Extract the [X, Y] coordinate from the center of the cell holding the provided text.  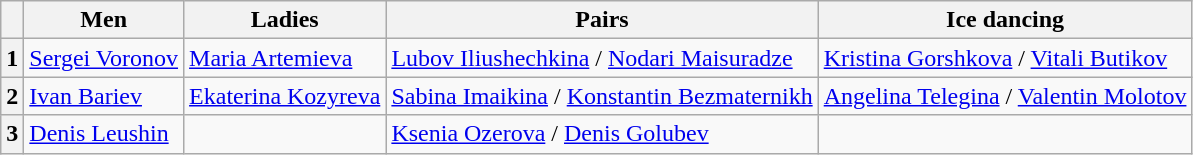
Ksenia Ozerova / Denis Golubev [602, 134]
Kristina Gorshkova / Vitali Butikov [1005, 58]
Sabina Imaikina / Konstantin Bezmaternikh [602, 96]
2 [12, 96]
Ivan Bariev [104, 96]
Men [104, 20]
Ladies [285, 20]
Sergei Voronov [104, 58]
Angelina Telegina / Valentin Molotov [1005, 96]
Pairs [602, 20]
Maria Artemieva [285, 58]
1 [12, 58]
3 [12, 134]
Lubov Iliushechkina / Nodari Maisuradze [602, 58]
Ekaterina Kozyreva [285, 96]
Ice dancing [1005, 20]
Denis Leushin [104, 134]
